Find where the given text appears and provide that cell's center as [x, y] coordinate. 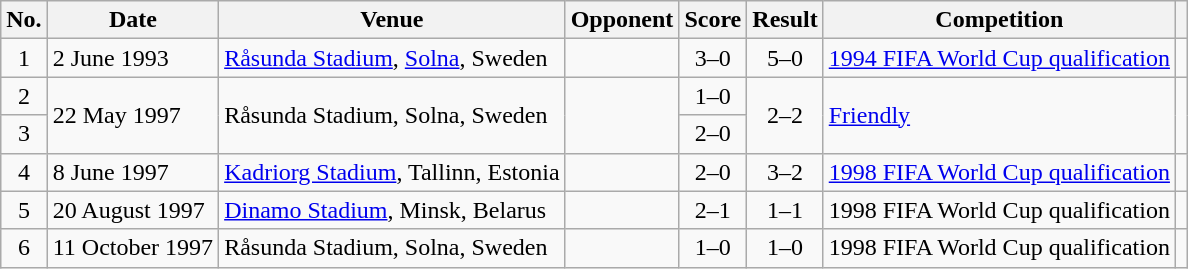
2–2 [785, 115]
11 October 1997 [132, 248]
2–1 [713, 210]
Kadriorg Stadium, Tallinn, Estonia [392, 172]
1994 FIFA World Cup qualification [999, 58]
4 [24, 172]
Dinamo Stadium, Minsk, Belarus [392, 210]
8 June 1997 [132, 172]
2 June 1993 [132, 58]
3–0 [713, 58]
1–1 [785, 210]
5–0 [785, 58]
2 [24, 96]
3 [24, 134]
Date [132, 20]
22 May 1997 [132, 115]
No. [24, 20]
Friendly [999, 115]
Score [713, 20]
1 [24, 58]
3–2 [785, 172]
Competition [999, 20]
Venue [392, 20]
Opponent [622, 20]
20 August 1997 [132, 210]
6 [24, 248]
5 [24, 210]
Result [785, 20]
